Detect which cell encompasses the target text, then output its [X, Y] center coordinate. 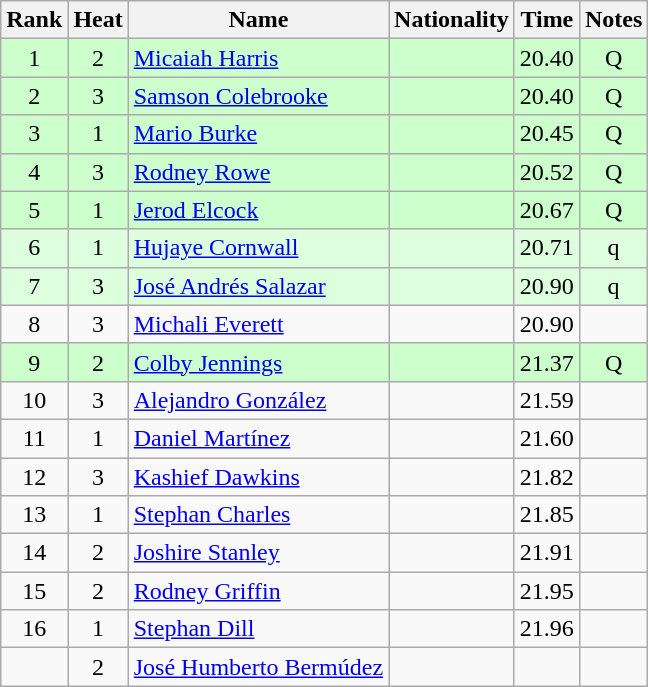
Samson Colebrooke [258, 96]
Stephan Charles [258, 515]
6 [34, 248]
20.67 [546, 210]
Daniel Martínez [258, 438]
7 [34, 286]
21.60 [546, 438]
15 [34, 591]
21.37 [546, 362]
Notes [613, 20]
14 [34, 553]
4 [34, 172]
Nationality [452, 20]
13 [34, 515]
Kashief Dawkins [258, 477]
Hujaye Cornwall [258, 248]
Micaiah Harris [258, 58]
10 [34, 400]
21.85 [546, 515]
21.96 [546, 629]
Heat [98, 20]
8 [34, 324]
Michali Everett [258, 324]
12 [34, 477]
Time [546, 20]
20.52 [546, 172]
5 [34, 210]
Mario Burke [258, 134]
Alejandro González [258, 400]
Stephan Dill [258, 629]
9 [34, 362]
Name [258, 20]
20.45 [546, 134]
20.71 [546, 248]
11 [34, 438]
José Humberto Bermúdez [258, 667]
21.91 [546, 553]
16 [34, 629]
Rodney Griffin [258, 591]
Rodney Rowe [258, 172]
Rank [34, 20]
Joshire Stanley [258, 553]
Jerod Elcock [258, 210]
21.95 [546, 591]
José Andrés Salazar [258, 286]
21.82 [546, 477]
21.59 [546, 400]
Colby Jennings [258, 362]
